Scan for the cell matching the given text and deliver its [x, y] coordinate at center. 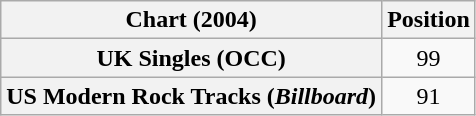
99 [429, 58]
91 [429, 96]
US Modern Rock Tracks (Billboard) [192, 96]
Position [429, 20]
UK Singles (OCC) [192, 58]
Chart (2004) [192, 20]
